Extract the [X, Y] coordinate from the center of the cell holding the provided text.  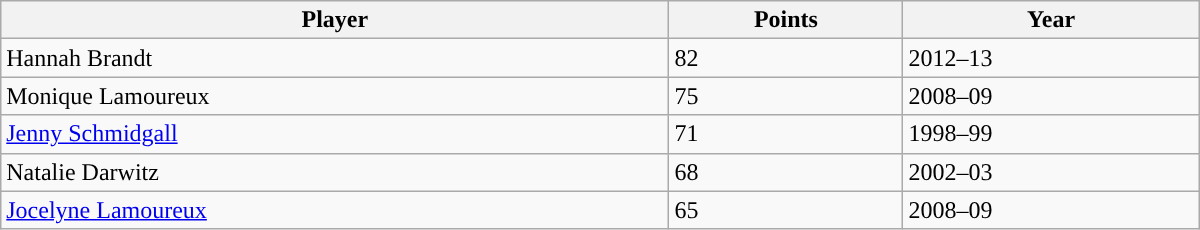
65 [786, 210]
Jenny Schmidgall [335, 134]
Monique Lamoureux [335, 96]
Player [335, 20]
Natalie Darwitz [335, 172]
Points [786, 20]
Hannah Brandt [335, 58]
Jocelyne Lamoureux [335, 210]
2002–03 [1051, 172]
82 [786, 58]
75 [786, 96]
71 [786, 134]
2012–13 [1051, 58]
1998–99 [1051, 134]
68 [786, 172]
Year [1051, 20]
